Scan for the cell matching the given text and deliver its [X, Y] coordinate at center. 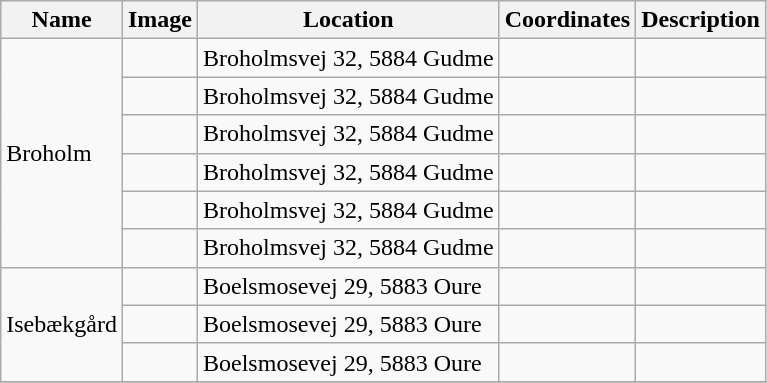
Image [160, 20]
Location [349, 20]
Coordinates [567, 20]
Broholm [62, 153]
Isebækgård [62, 324]
Name [62, 20]
Description [701, 20]
